Output the [X, Y] coordinate of the center of the cell containing the given text.  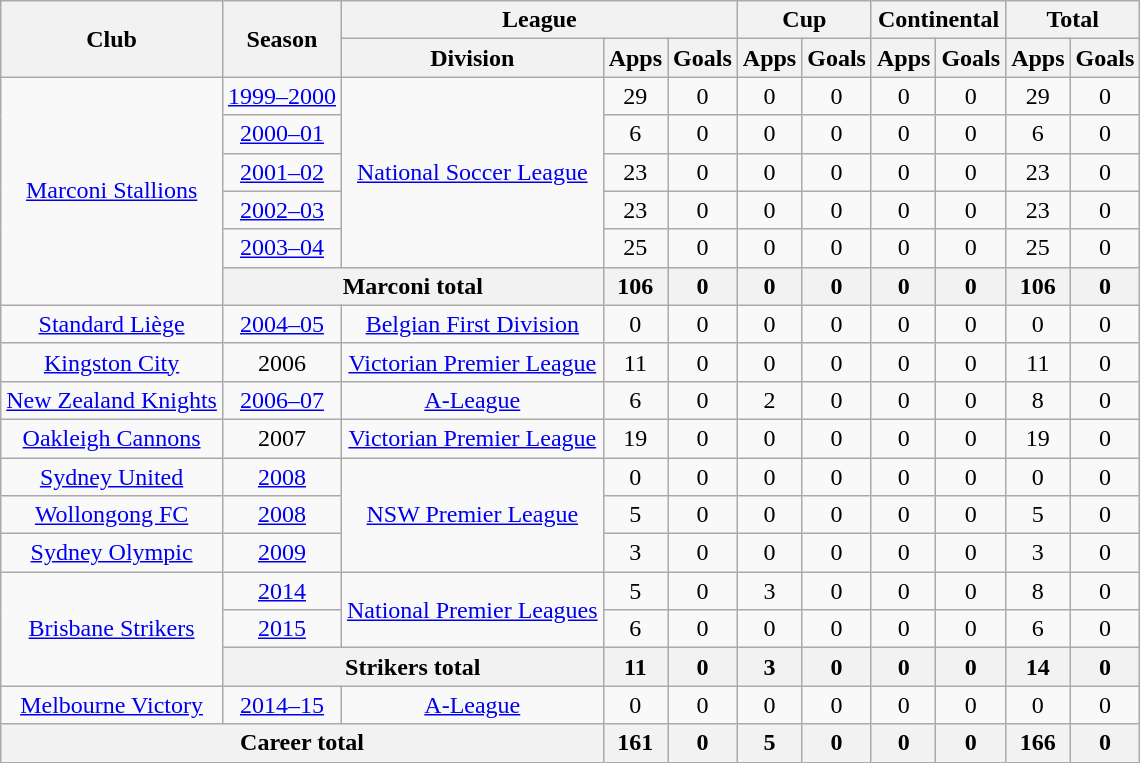
Season [282, 39]
Kingston City [112, 362]
2015 [282, 629]
Brisbane Strikers [112, 629]
Total [1073, 20]
Division [472, 58]
Melbourne Victory [112, 705]
New Zealand Knights [112, 400]
2004–05 [282, 324]
2 [769, 400]
2014 [282, 591]
National Soccer League [472, 172]
2000–01 [282, 134]
Strikers total [412, 667]
Belgian First Division [472, 324]
Sydney Olympic [112, 553]
Oakleigh Cannons [112, 438]
Sydney United [112, 477]
Continental [938, 20]
League [539, 20]
1999–2000 [282, 96]
2001–02 [282, 172]
161 [635, 743]
NSW Premier League [472, 515]
166 [1038, 743]
Standard Liège [112, 324]
Wollongong FC [112, 515]
National Premier Leagues [472, 610]
2002–03 [282, 210]
Club [112, 39]
2009 [282, 553]
2006–07 [282, 400]
2006 [282, 362]
Cup [804, 20]
14 [1038, 667]
Marconi Stallions [112, 191]
Marconi total [412, 286]
2014–15 [282, 705]
Career total [302, 743]
2003–04 [282, 248]
2007 [282, 438]
